For the text-containing cell, return its midpoint in [x, y] coordinate format. 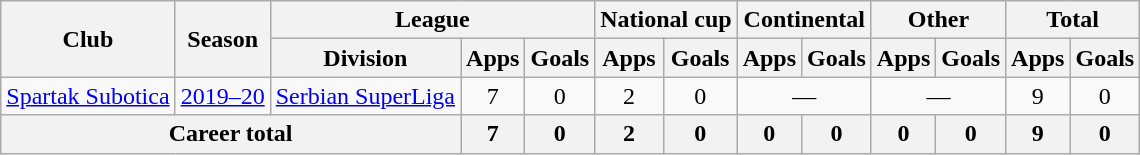
2019–20 [222, 96]
Club [88, 39]
Serbian SuperLiga [365, 96]
National cup [666, 20]
Career total [231, 134]
Total [1073, 20]
Spartak Subotica [88, 96]
Season [222, 39]
Other [938, 20]
Division [365, 58]
League [432, 20]
Continental [804, 20]
